Output the [x, y] coordinate of the center of the cell containing the given text.  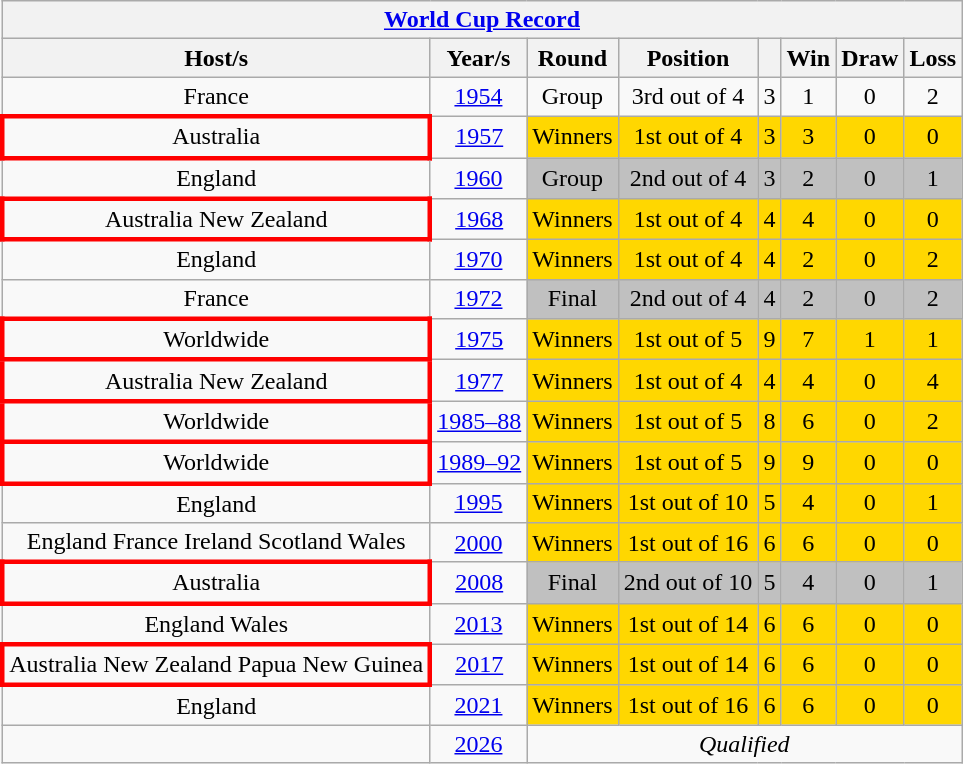
2017 [478, 664]
1972 [478, 299]
2nd out of 10 [688, 582]
World Cup Record [482, 20]
2008 [478, 582]
8 [770, 422]
2013 [478, 624]
Host/s [216, 58]
Position [688, 58]
1975 [478, 340]
Draw [870, 58]
1st out of 10 [688, 503]
1957 [478, 136]
3rd out of 4 [688, 97]
1970 [478, 260]
Year/s [478, 58]
1960 [478, 178]
1989–92 [478, 462]
Loss [933, 58]
Australia New Zealand Papua New Guinea [216, 664]
Qualified [744, 744]
1954 [478, 97]
Round [572, 58]
2000 [478, 543]
1977 [478, 380]
1995 [478, 503]
7 [808, 340]
1985–88 [478, 422]
England France Ireland Scotland Wales [216, 543]
1968 [478, 220]
Win [808, 58]
England Wales [216, 624]
2026 [478, 744]
2021 [478, 705]
